Locate the cell with the specified text and output its [X, Y] center coordinate. 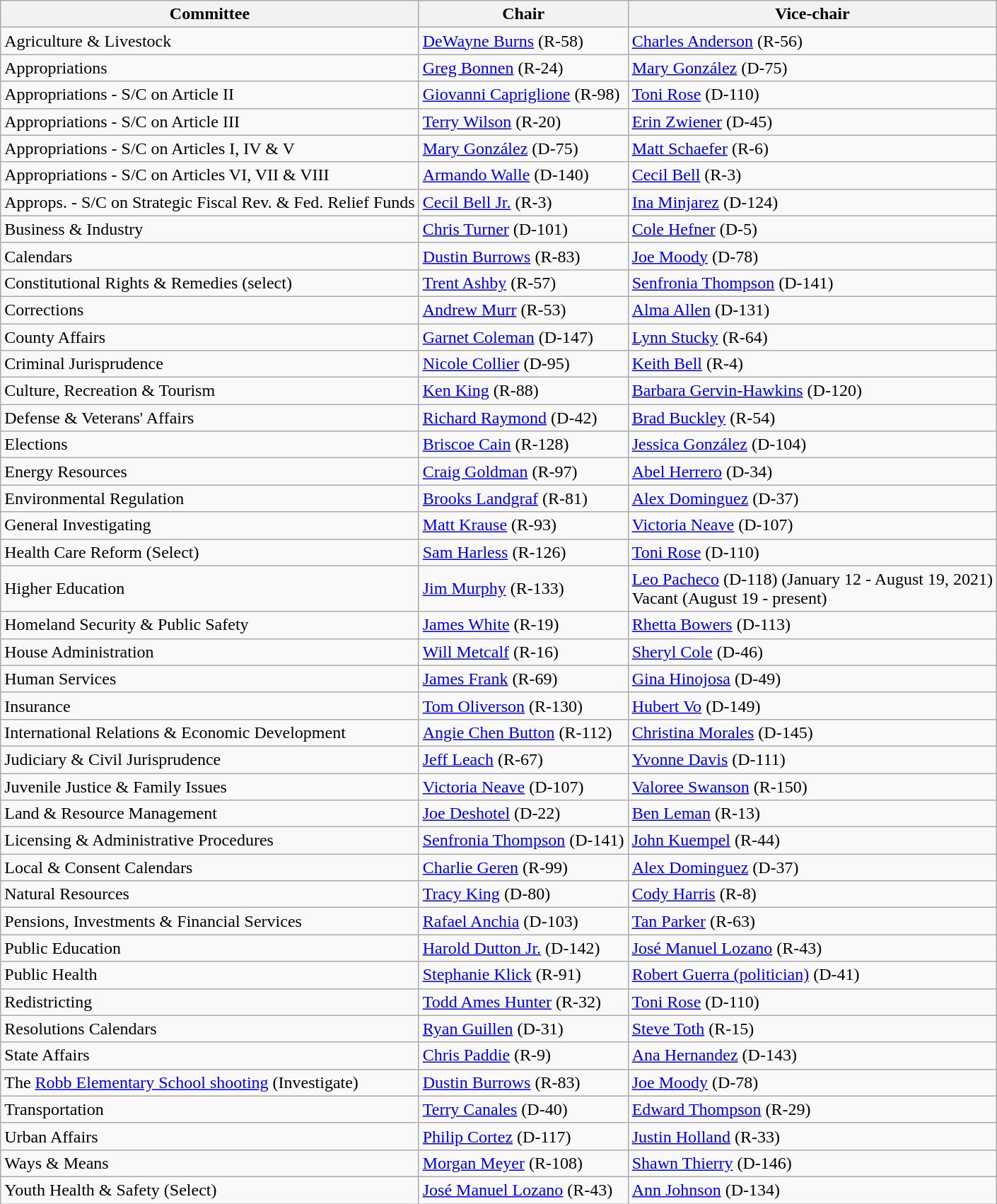
Matt Krause (R-93) [523, 525]
Shawn Thierry (D-146) [812, 1163]
Keith Bell (R-4) [812, 364]
Cole Hefner (D-5) [812, 229]
Licensing & Administrative Procedures [209, 841]
Culture, Recreation & Tourism [209, 391]
Vice-chair [812, 14]
Judiciary & Civil Jurisprudence [209, 759]
DeWayne Burns (R-58) [523, 41]
Chris Turner (D-101) [523, 229]
Brooks Landgraf (R-81) [523, 498]
Stephanie Klick (R-91) [523, 975]
Resolutions Calendars [209, 1029]
County Affairs [209, 337]
Youth Health & Safety (Select) [209, 1190]
Business & Industry [209, 229]
Redistricting [209, 1002]
Angie Chen Button (R-112) [523, 732]
Tan Parker (R-63) [812, 921]
Alma Allen (D-131) [812, 310]
Joe Deshotel (D-22) [523, 814]
Barbara Gervin-Hawkins (D-120) [812, 391]
Appropriations - S/C on Articles VI, VII & VIII [209, 175]
Transportation [209, 1109]
Briscoe Cain (R-128) [523, 445]
Jim Murphy (R-133) [523, 588]
Todd Ames Hunter (R-32) [523, 1002]
Appropriations - S/C on Articles I, IV & V [209, 148]
Appropriations - S/C on Article II [209, 95]
Chair [523, 14]
Terry Canales (D-40) [523, 1109]
Public Health [209, 975]
Defense & Veterans' Affairs [209, 418]
Natural Resources [209, 894]
Matt Schaefer (R-6) [812, 148]
Chris Paddie (R-9) [523, 1056]
Steve Toth (R-15) [812, 1029]
Lynn Stucky (R-64) [812, 337]
Justin Holland (R-33) [812, 1136]
Harold Dutton Jr. (D-142) [523, 948]
Health Care Reform (Select) [209, 552]
Homeland Security & Public Safety [209, 625]
Land & Resource Management [209, 814]
Cecil Bell (R-3) [812, 175]
Ryan Guillen (D-31) [523, 1029]
Juvenile Justice & Family Issues [209, 787]
Ina Minjarez (D-124) [812, 202]
Charlie Geren (R-99) [523, 867]
Pensions, Investments & Financial Services [209, 921]
Charles Anderson (R-56) [812, 41]
Appropriations - S/C on Article III [209, 122]
Philip Cortez (D-117) [523, 1136]
Approps. - S/C on Strategic Fiscal Rev. & Fed. Relief Funds [209, 202]
Richard Raymond (D-42) [523, 418]
State Affairs [209, 1056]
Energy Resources [209, 472]
Ken King (R-88) [523, 391]
House Administration [209, 652]
Abel Herrero (D-34) [812, 472]
International Relations & Economic Development [209, 732]
Craig Goldman (R-97) [523, 472]
Ways & Means [209, 1163]
Brad Buckley (R-54) [812, 418]
Human Services [209, 679]
Environmental Regulation [209, 498]
Tracy King (D-80) [523, 894]
Calendars [209, 256]
Yvonne Davis (D-111) [812, 759]
Rhetta Bowers (D-113) [812, 625]
Robert Guerra (politician) (D-41) [812, 975]
Corrections [209, 310]
Public Education [209, 948]
Greg Bonnen (R-24) [523, 68]
Tom Oliverson (R-130) [523, 706]
Garnet Coleman (D-147) [523, 337]
Christina Morales (D-145) [812, 732]
Criminal Jurisprudence [209, 364]
Jeff Leach (R-67) [523, 759]
Local & Consent Calendars [209, 867]
Edward Thompson (R-29) [812, 1109]
Terry Wilson (R-20) [523, 122]
Leo Pacheco (D-118) (January 12 - August 19, 2021)Vacant (August 19 - present) [812, 588]
Morgan Meyer (R-108) [523, 1163]
James White (R-19) [523, 625]
Ann Johnson (D-134) [812, 1190]
Rafael Anchia (D-103) [523, 921]
Constitutional Rights & Remedies (select) [209, 283]
Will Metcalf (R-16) [523, 652]
Committee [209, 14]
Elections [209, 445]
Trent Ashby (R-57) [523, 283]
Sam Harless (R-126) [523, 552]
General Investigating [209, 525]
Jessica González (D-104) [812, 445]
The Robb Elementary School shooting (Investigate) [209, 1082]
Cecil Bell Jr. (R-3) [523, 202]
James Frank (R-69) [523, 679]
Insurance [209, 706]
Urban Affairs [209, 1136]
Agriculture & Livestock [209, 41]
Ana Hernandez (D-143) [812, 1056]
Andrew Murr (R-53) [523, 310]
Ben Leman (R-13) [812, 814]
Cody Harris (R-8) [812, 894]
Nicole Collier (D-95) [523, 364]
Hubert Vo (D-149) [812, 706]
Higher Education [209, 588]
Sheryl Cole (D-46) [812, 652]
John Kuempel (R-44) [812, 841]
Valoree Swanson (R-150) [812, 787]
Armando Walle (D-140) [523, 175]
Giovanni Capriglione (R-98) [523, 95]
Appropriations [209, 68]
Erin Zwiener (D-45) [812, 122]
Gina Hinojosa (D-49) [812, 679]
